Capture the cell that displays the provided text and extract its [x, y] central coordinate. 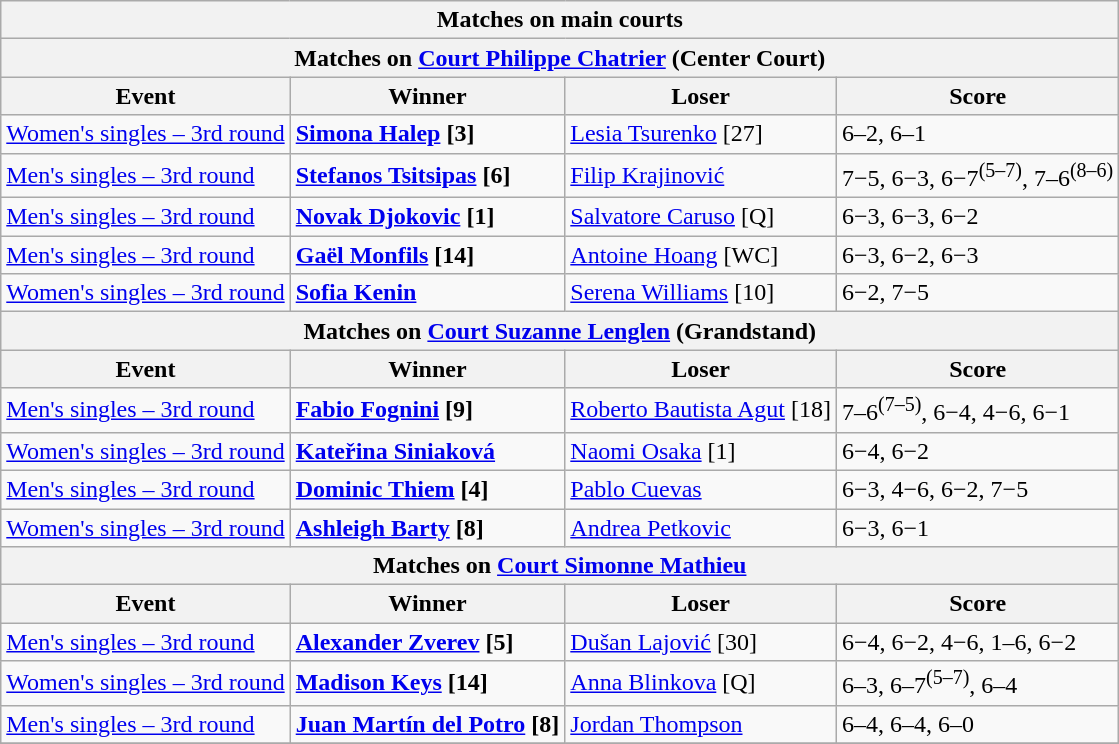
Salvatore Caruso [Q] [701, 217]
Dušan Lajović [30] [701, 642]
7−5, 6−3, 6−7(5–7), 7–6(8–6) [977, 176]
Jordan Thompson [701, 724]
Serena Williams [10] [701, 293]
Andrea Petkovic [701, 528]
Lesia Tsurenko [27] [701, 134]
Sofia Kenin [428, 293]
Naomi Osaka [1] [701, 451]
6−4, 6−2, 4−6, 1–6, 6−2 [977, 642]
Fabio Fognini [9] [428, 410]
Kateřina Siniaková [428, 451]
6–3, 6–7(5–7), 6–4 [977, 684]
Alexander Zverev [5] [428, 642]
Juan Martín del Potro [8] [428, 724]
6−2, 7−5 [977, 293]
Gaël Monfils [14] [428, 255]
Matches on Court Suzanne Lenglen (Grandstand) [560, 331]
6−3, 6−3, 6−2 [977, 217]
6−3, 6−1 [977, 528]
Ashleigh Barty [8] [428, 528]
Pablo Cuevas [701, 489]
Novak Djokovic [1] [428, 217]
Antoine Hoang [WC] [701, 255]
Madison Keys [14] [428, 684]
6−3, 6−2, 6−3 [977, 255]
6−3, 4−6, 6−2, 7−5 [977, 489]
Matches on Court Simonne Mathieu [560, 566]
Matches on main courts [560, 20]
7–6(7–5), 6−4, 4−6, 6−1 [977, 410]
Stefanos Tsitsipas [6] [428, 176]
6−4, 6−2 [977, 451]
Dominic Thiem [4] [428, 489]
6–2, 6–1 [977, 134]
Anna Blinkova [Q] [701, 684]
6–4, 6–4, 6–0 [977, 724]
Simona Halep [3] [428, 134]
Filip Krajinović [701, 176]
Roberto Bautista Agut [18] [701, 410]
Matches on Court Philippe Chatrier (Center Court) [560, 58]
